Search for the cell housing the specified text and yield its (x, y) center coordinate. 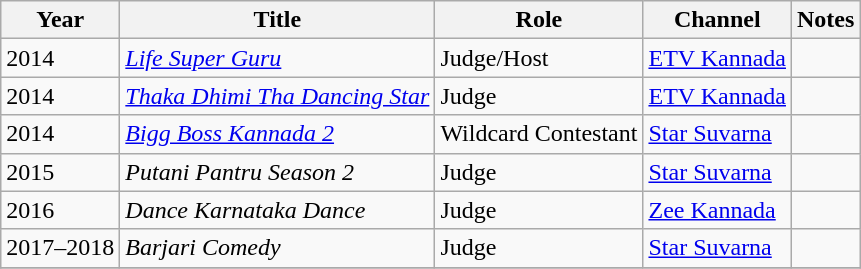
Notes (826, 20)
Wildcard Contestant (539, 134)
Judge/Host (539, 58)
2015 (60, 172)
Year (60, 20)
2017–2018 (60, 248)
Dance Karnataka Dance (278, 210)
Title (278, 20)
Barjari Comedy (278, 248)
2016 (60, 210)
Life Super Guru (278, 58)
Thaka Dhimi Tha Dancing Star (278, 96)
Zee Kannada (718, 210)
Role (539, 20)
Bigg Boss Kannada 2 (278, 134)
Putani Pantru Season 2 (278, 172)
Channel (718, 20)
